Determine the (X, Y) coordinate at the center of the cell enclosing the given text.  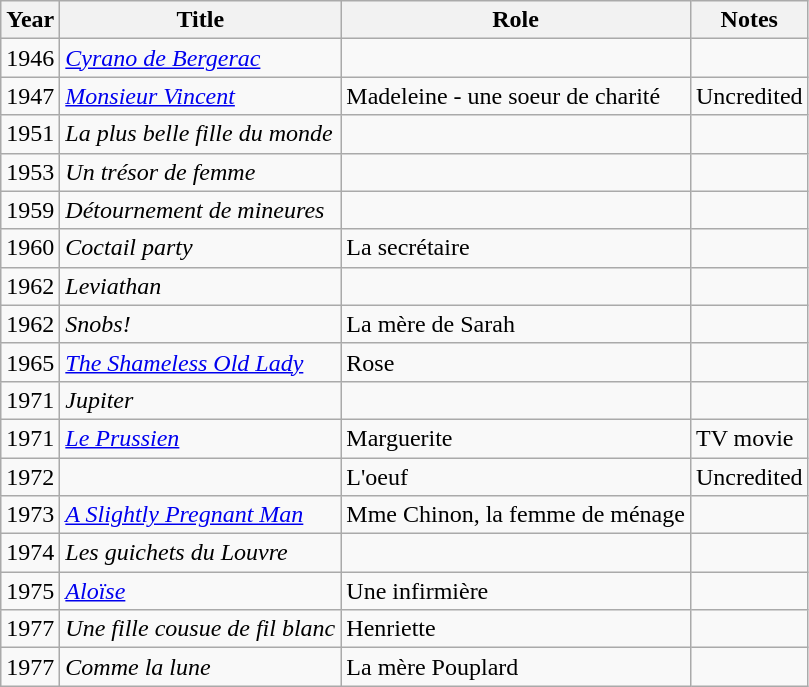
TV movie (749, 438)
Snobs! (200, 324)
1947 (30, 96)
1953 (30, 172)
Henriette (516, 629)
Cyrano de Bergerac (200, 58)
Title (200, 20)
1975 (30, 591)
Détournement de mineures (200, 210)
La secrétaire (516, 248)
Une fille cousue de fil blanc (200, 629)
1974 (30, 553)
Un trésor de femme (200, 172)
Jupiter (200, 400)
1972 (30, 477)
1973 (30, 515)
Une infirmière (516, 591)
La mère Pouplard (516, 667)
A Slightly Pregnant Man (200, 515)
Notes (749, 20)
Mme Chinon, la femme de ménage (516, 515)
The Shameless Old Lady (200, 362)
Le Prussien (200, 438)
1960 (30, 248)
1951 (30, 134)
Monsieur Vincent (200, 96)
1959 (30, 210)
Marguerite (516, 438)
Les guichets du Louvre (200, 553)
Rose (516, 362)
Leviathan (200, 286)
1965 (30, 362)
La mère de Sarah (516, 324)
1946 (30, 58)
La plus belle fille du monde (200, 134)
L'oeuf (516, 477)
Role (516, 20)
Madeleine - une soeur de charité (516, 96)
Year (30, 20)
Coctail party (200, 248)
Comme la lune (200, 667)
Aloïse (200, 591)
